Find where the given text appears and provide that cell's center as [x, y] coordinate. 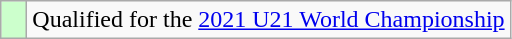
Qualified for the 2021 U21 World Championship [268, 20]
